Find where the given text appears and provide that cell's center as [X, Y] coordinate. 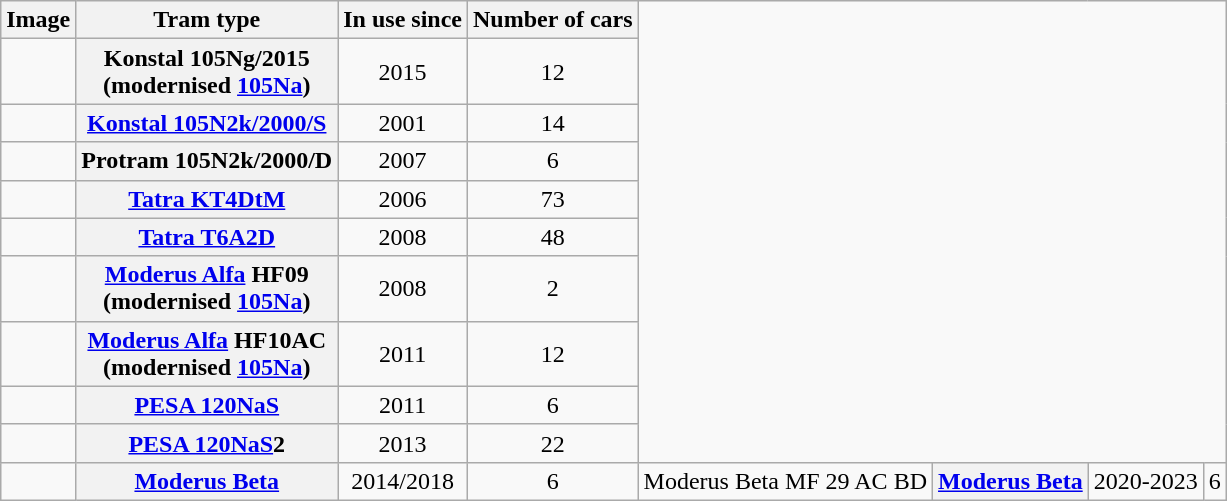
14 [552, 123]
2 [552, 288]
Tatra T6A2D [207, 237]
73 [552, 199]
2020-2023 [1146, 481]
2015 [403, 72]
2001 [403, 123]
In use since [403, 20]
Protram 105N2k/2000/D [207, 161]
22 [552, 443]
PESA 120NaS2 [207, 443]
Konstal 105Ng/2015(modernised 105Na) [207, 72]
Number of cars [552, 20]
Moderus Alfa HF09(modernised 105Na) [207, 288]
Moderus Beta MF 29 AC BD [785, 481]
2006 [403, 199]
48 [552, 237]
2013 [403, 443]
PESA 120NaS [207, 405]
Tatra KT4DtM [207, 199]
Tram type [207, 20]
Image [38, 20]
2007 [403, 161]
2014/2018 [403, 481]
Moderus Alfa HF10AC(modernised 105Na) [207, 354]
Konstal 105N2k/2000/S [207, 123]
